Capture the cell that displays the provided text and extract its [X, Y] central coordinate. 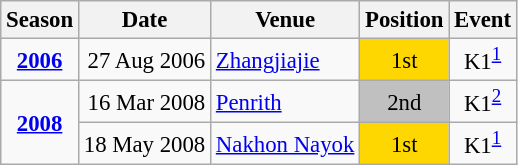
2nd [404, 102]
K12 [483, 102]
Penrith [286, 102]
Nakhon Nayok [286, 144]
2006 [40, 60]
Position [404, 20]
16 Mar 2008 [144, 102]
Date [144, 20]
Venue [286, 20]
2008 [40, 123]
18 May 2008 [144, 144]
27 Aug 2006 [144, 60]
Season [40, 20]
Zhangjiajie [286, 60]
Event [483, 20]
